Provide the [X, Y] coordinate of the cell's center where the given text is located.  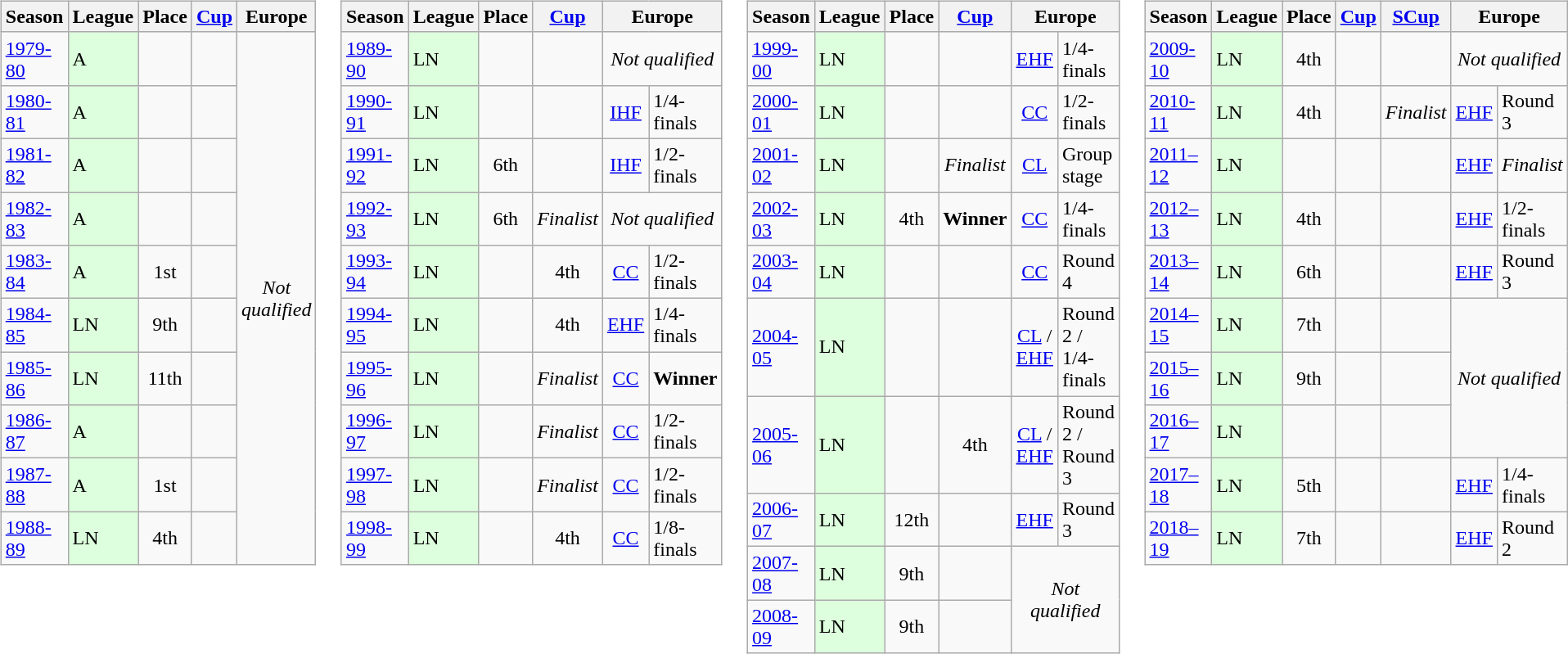
2016–17 [1178, 432]
5th [1309, 485]
SCup [1416, 16]
2009-10 [1178, 59]
2001-02 [782, 165]
2018–19 [1178, 539]
Round 4 [1088, 272]
1988-89 [34, 539]
2006-07 [782, 521]
1986-87 [34, 432]
2004-05 [782, 347]
1/8-finals [686, 539]
2014–15 [1178, 326]
2017–18 [1178, 485]
Round 2 / Round 3 [1088, 445]
1979-80 [34, 59]
1989-90 [375, 59]
2012–13 [1178, 218]
1990-91 [375, 111]
1983-84 [34, 272]
2000-01 [782, 111]
1995-96 [375, 378]
2015–16 [1178, 378]
2002-03 [782, 218]
2007-08 [782, 573]
2013–14 [1178, 272]
1980-81 [34, 111]
2010-11 [1178, 111]
1997-98 [375, 485]
2011–12 [1178, 165]
1987-88 [34, 485]
12th [912, 521]
1991-92 [375, 165]
2003-04 [782, 272]
1992-93 [375, 218]
Round 2 [1532, 539]
11th [165, 378]
1994-95 [375, 326]
1998-99 [375, 539]
CL [1034, 165]
1982-83 [34, 218]
1999-00 [782, 59]
1993-94 [375, 272]
Round 2 / 1/4-finals [1088, 347]
2008-09 [782, 627]
1984-85 [34, 326]
1996-97 [375, 432]
2005-06 [782, 445]
1981-82 [34, 165]
Group stage [1088, 165]
1985-86 [34, 378]
